Detect which cell encompasses the target text, then output its (x, y) center coordinate. 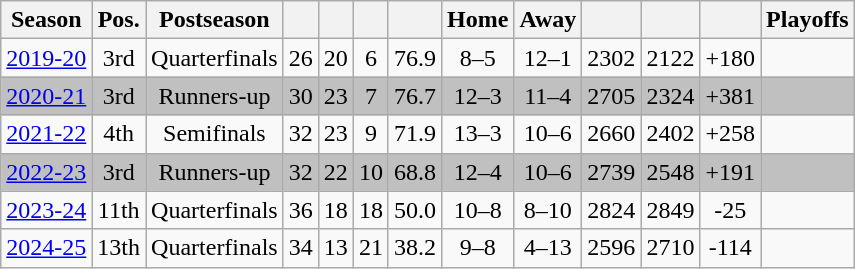
68.8 (414, 172)
2024-25 (46, 248)
36 (300, 210)
12–1 (548, 58)
2710 (670, 248)
4th (119, 134)
2302 (612, 58)
-25 (730, 210)
10 (370, 172)
2705 (612, 96)
13 (336, 248)
9–8 (477, 248)
34 (300, 248)
12–4 (477, 172)
2739 (612, 172)
7 (370, 96)
2019-20 (46, 58)
2596 (612, 248)
6 (370, 58)
2020-21 (46, 96)
2402 (670, 134)
Pos. (119, 20)
30 (300, 96)
+180 (730, 58)
10–8 (477, 210)
-114 (730, 248)
2324 (670, 96)
+381 (730, 96)
Home (477, 20)
21 (370, 248)
2022-23 (46, 172)
9 (370, 134)
8–5 (477, 58)
Away (548, 20)
11th (119, 210)
12–3 (477, 96)
20 (336, 58)
2122 (670, 58)
4–13 (548, 248)
71.9 (414, 134)
76.9 (414, 58)
Playoffs (808, 20)
2548 (670, 172)
+258 (730, 134)
2021-22 (46, 134)
50.0 (414, 210)
2824 (612, 210)
2023-24 (46, 210)
2660 (612, 134)
76.7 (414, 96)
13th (119, 248)
11–4 (548, 96)
2849 (670, 210)
Postseason (215, 20)
8–10 (548, 210)
Semifinals (215, 134)
Season (46, 20)
13–3 (477, 134)
22 (336, 172)
26 (300, 58)
+191 (730, 172)
38.2 (414, 248)
